Find where the given text appears and provide that cell's center as (x, y) coordinate. 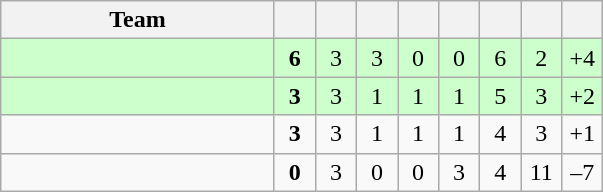
2 (542, 58)
Team (138, 20)
11 (542, 172)
–7 (582, 172)
5 (500, 96)
+1 (582, 134)
+4 (582, 58)
+2 (582, 96)
